Return the (x, y) coordinate for the center point of the cell that contains the specified text.  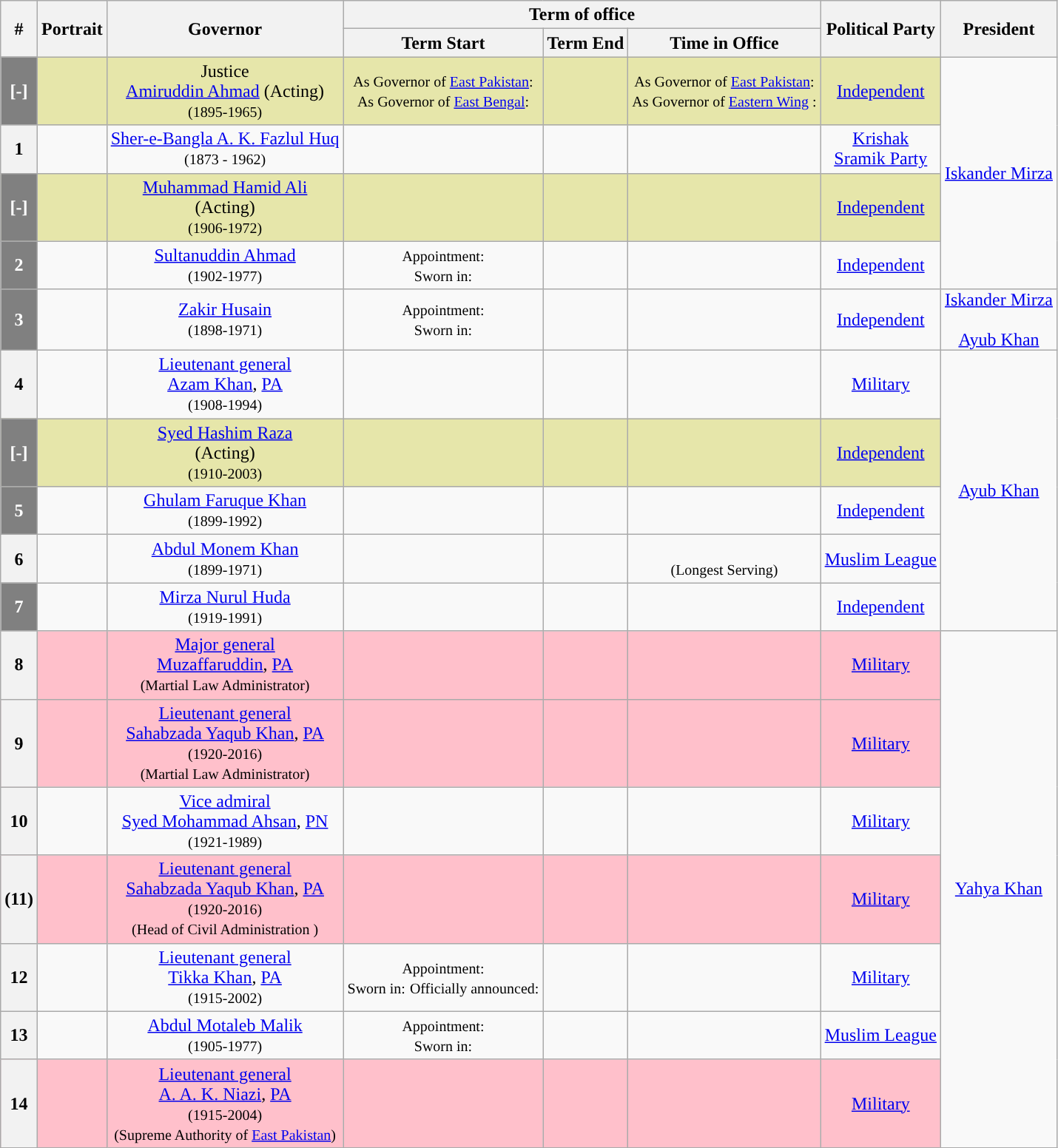
10 (19, 821)
Major generalMuzaffaruddin, PA(Martial Law Administrator) (225, 665)
Lieutenant generalSahabzada Yaqub Khan, PA(1920-2016)(Head of Civil Administration ) (225, 899)
Sher-e-Bangla A. K. Fazlul Huq(1873 - 1962) (225, 149)
1 (19, 149)
Term Start (443, 43)
President (999, 29)
8 (19, 665)
# (19, 29)
Zakir Husain(1898-1971) (225, 320)
Time in Office (724, 43)
(Longest Serving) (724, 559)
Ayub Khan (999, 491)
Syed Hashim Raza(Acting)(1910-2003) (225, 453)
7 (19, 607)
Term End (586, 43)
12 (19, 977)
Iskander Mirza (999, 173)
As Governor of East Pakistan:As Governor of East Bengal: (443, 91)
KrishakSramik Party (880, 149)
Portrait (72, 29)
Yahya Khan (999, 889)
Appointment:Sworn in: Officially announced: (443, 977)
(11) (19, 899)
2 (19, 265)
Term of office (582, 15)
9 (19, 743)
6 (19, 559)
JusticeAmiruddin Ahmad (Acting)(1895-1965) (225, 91)
4 (19, 385)
Ghulam Faruque Khan(1899-1992) (225, 510)
Iskander MirzaAyub Khan (999, 320)
As Governor of East Pakistan:As Governor of Eastern Wing : (724, 91)
3 (19, 320)
Abdul Monem Khan(1899-1971) (225, 559)
Lieutenant generalTikka Khan, PA(1915-2002) (225, 977)
Muhammad Hamid Ali(Acting)(1906-1972) (225, 207)
Sultanuddin Ahmad(1902-1977) (225, 265)
Political Party (880, 29)
Lieutenant generalAzam Khan, PA(1908-1994) (225, 385)
Governor (225, 29)
14 (19, 1104)
Mirza Nurul Huda(1919-1991) (225, 607)
13 (19, 1036)
5 (19, 510)
Abdul Motaleb Malik(1905-1977) (225, 1036)
Lieutenant generalA. A. K. Niazi, PA(1915-2004)(Supreme Authority of East Pakistan) (225, 1104)
Lieutenant generalSahabzada Yaqub Khan, PA(1920-2016)(Martial Law Administrator) (225, 743)
Vice admiralSyed Mohammad Ahsan, PN(1921-1989) (225, 821)
